From the cell containing the given text, extract its center point as [X, Y] coordinate. 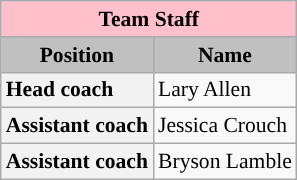
Bryson Lamble [225, 162]
Jessica Crouch [225, 126]
Position [77, 55]
Head coach [77, 90]
Name [225, 55]
Team Staff [149, 19]
Lary Allen [225, 90]
